Scan for the cell matching the given text and deliver its (X, Y) coordinate at center. 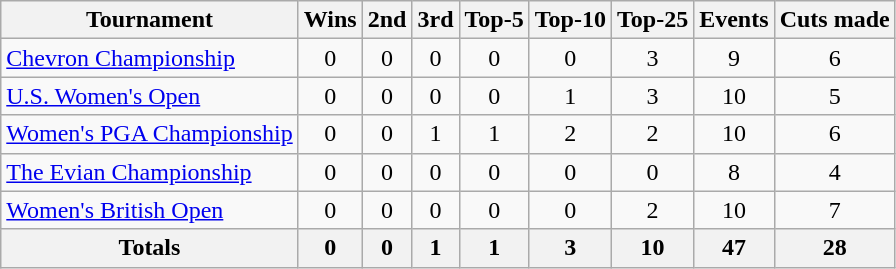
Events (734, 20)
Wins (330, 20)
Women's British Open (150, 210)
2nd (387, 20)
The Evian Championship (150, 172)
Women's PGA Championship (150, 134)
Cuts made (834, 20)
9 (734, 58)
Chevron Championship (150, 58)
Top-5 (494, 20)
7 (834, 210)
5 (834, 96)
U.S. Women's Open (150, 96)
Top-25 (652, 20)
Totals (150, 248)
47 (734, 248)
Tournament (150, 20)
4 (834, 172)
8 (734, 172)
Top-10 (570, 20)
3rd (436, 20)
28 (834, 248)
